Scan for the cell matching the given text and deliver its (x, y) coordinate at center. 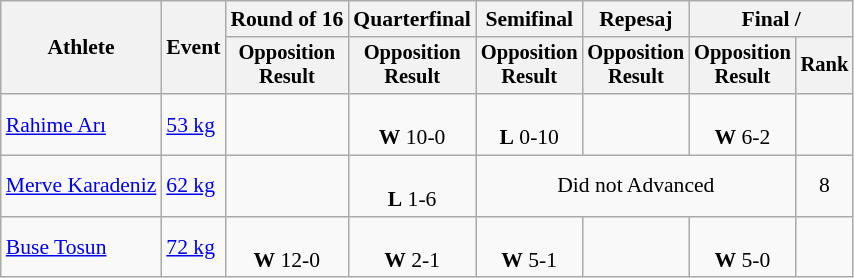
L 1-6 (412, 186)
Round of 16 (286, 19)
53 kg (193, 124)
Buse Tosun (82, 248)
L 0-10 (530, 124)
Event (193, 48)
8 (825, 186)
W 10-0 (412, 124)
Semifinal (530, 19)
62 kg (193, 186)
72 kg (193, 248)
Merve Karadeniz (82, 186)
Quarterfinal (412, 19)
Athlete (82, 48)
W 5-1 (530, 248)
W 5-0 (742, 248)
Rank (825, 66)
Rahime Arı (82, 124)
W 2-1 (412, 248)
Repesaj (636, 19)
Did not Advanced (636, 186)
W 12-0 (286, 248)
W 6-2 (742, 124)
Final / (771, 19)
